Pinpoint the cell where the given text exists, returning its [X, Y] midpoint coordinate. 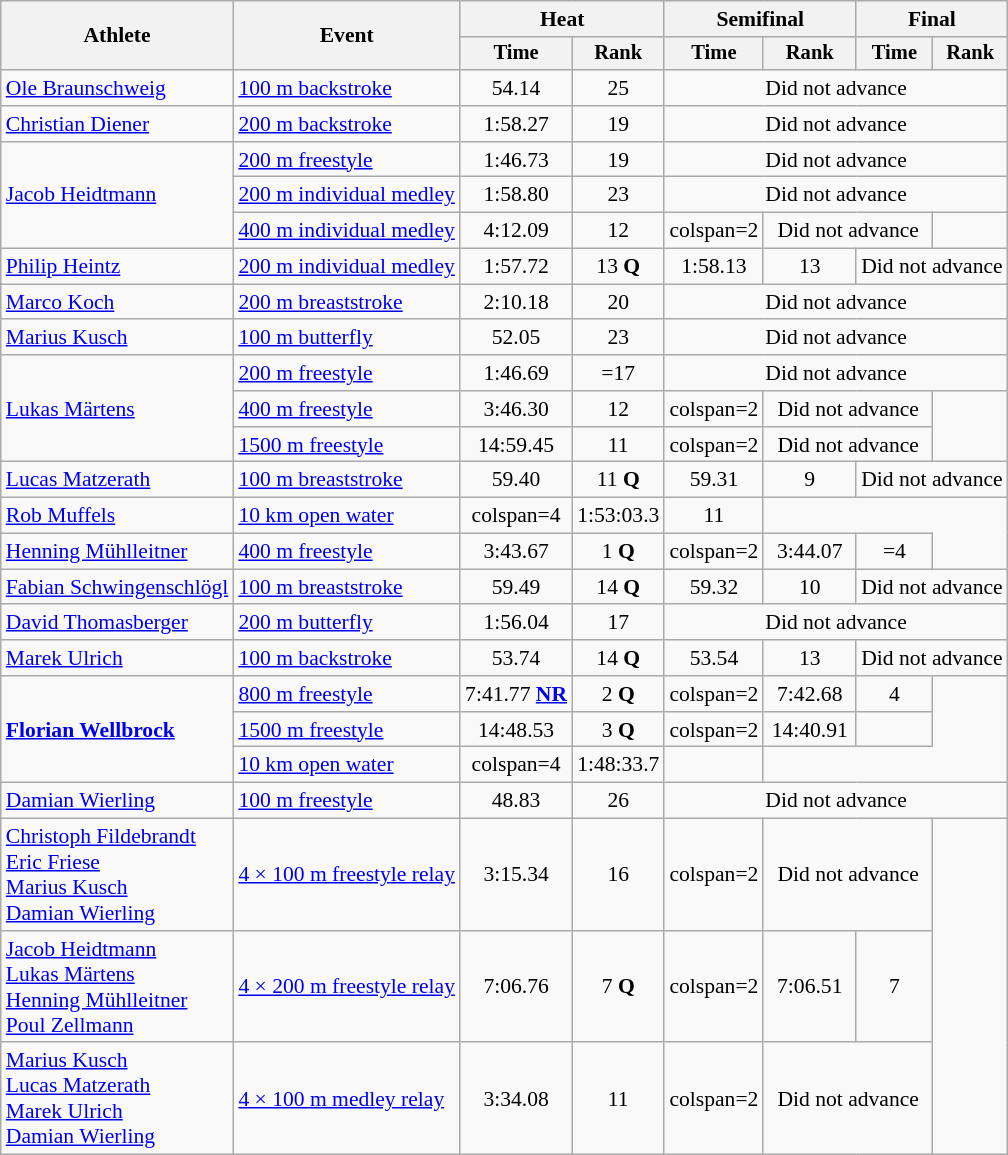
11 Q [618, 480]
4 × 100 m freestyle relay [346, 875]
3:15.34 [516, 875]
7:41.77 NR [516, 694]
200 m breaststroke [346, 302]
7 [894, 987]
53.74 [516, 658]
Lukas Märtens [118, 408]
400 m individual medley [346, 231]
14:48.53 [516, 730]
100 m butterfly [346, 338]
Marco Koch [118, 302]
Marius KuschLucas MatzerathMarek UlrichDamian Wierling [118, 1099]
Heat [562, 19]
1:46.73 [516, 160]
David Thomasberger [118, 623]
4 × 200 m freestyle relay [346, 987]
7:42.68 [810, 694]
1 Q [618, 552]
100 m freestyle [346, 801]
9 [810, 480]
200 m backstroke [346, 124]
2 Q [618, 694]
25 [618, 88]
54.14 [516, 88]
4 [894, 694]
4:12.09 [516, 231]
59.49 [516, 587]
Final [932, 19]
2:10.18 [516, 302]
59.32 [714, 587]
1:58.13 [714, 267]
Henning Mühlleitner [118, 552]
59.31 [714, 480]
10 [810, 587]
Christoph FildebrandtEric FrieseMarius KuschDamian Wierling [118, 875]
3:43.67 [516, 552]
Jacob HeidtmannLukas MärtensHenning MühlleitnerPoul Zellmann [118, 987]
3:34.08 [516, 1099]
1:58.27 [516, 124]
Lucas Matzerath [118, 480]
=4 [894, 552]
7 Q [618, 987]
16 [618, 875]
3 Q [618, 730]
53.54 [714, 658]
1:56.04 [516, 623]
1:46.69 [516, 373]
Ole Braunschweig [118, 88]
1:58.80 [516, 195]
800 m freestyle [346, 694]
Event [346, 36]
20 [618, 302]
Christian Diener [118, 124]
Marek Ulrich [118, 658]
3:44.07 [810, 552]
3:46.30 [516, 409]
13 Q [618, 267]
Semifinal [760, 19]
1:53:03.3 [618, 516]
Rob Muffels [118, 516]
200 m butterfly [346, 623]
14:59.45 [516, 445]
1:48:33.7 [618, 765]
14:40.91 [810, 730]
=17 [618, 373]
52.05 [516, 338]
59.40 [516, 480]
Jacob Heidtmann [118, 196]
Marius Kusch [118, 338]
26 [618, 801]
7:06.51 [810, 987]
4 × 100 m medley relay [346, 1099]
Philip Heintz [118, 267]
Florian Wellbrock [118, 730]
7:06.76 [516, 987]
17 [618, 623]
Athlete [118, 36]
Damian Wierling [118, 801]
48.83 [516, 801]
Fabian Schwingenschlögl [118, 587]
1:57.72 [516, 267]
